Capture the cell that displays the provided text and extract its [X, Y] central coordinate. 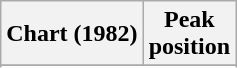
Chart (1982) [72, 34]
Peakposition [189, 34]
